Extract the (X, Y) coordinate from the center of the cell holding the provided text.  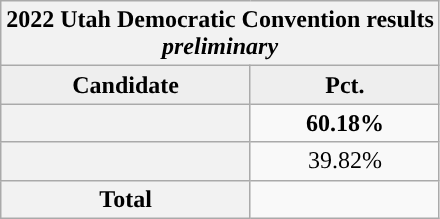
Pct. (344, 85)
Total (126, 199)
60.18% (344, 123)
2022 Utah Democratic Convention resultspreliminary (220, 34)
Candidate (126, 85)
39.82% (344, 161)
